Output the [x, y] coordinate of the center of the cell containing the given text.  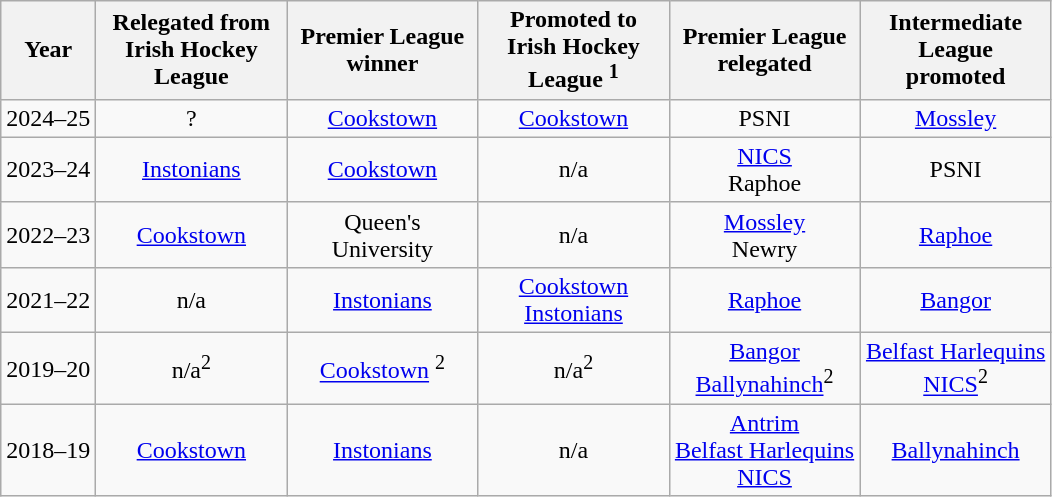
Bangor [956, 300]
MossleyNewry [764, 234]
Belfast HarlequinsNICS2 [956, 369]
2023–24 [48, 170]
2022–23 [48, 234]
Cookstown 2 [382, 369]
2024–25 [48, 118]
Ballynahinch [956, 450]
NICSRaphoe [764, 170]
2021–22 [48, 300]
CookstownInstonians [574, 300]
Intermediate League promoted [956, 50]
Premier League relegated [764, 50]
Premier League winner [382, 50]
Year [48, 50]
2019–20 [48, 369]
Promoted to Irish Hockey League 1 [574, 50]
Relegated from Irish Hockey League [192, 50]
Mossley [956, 118]
? [192, 118]
Queen's University [382, 234]
2018–19 [48, 450]
AntrimBelfast HarlequinsNICS [764, 450]
BangorBallynahinch2 [764, 369]
